Return (X, Y) of the center of cell containing provided text 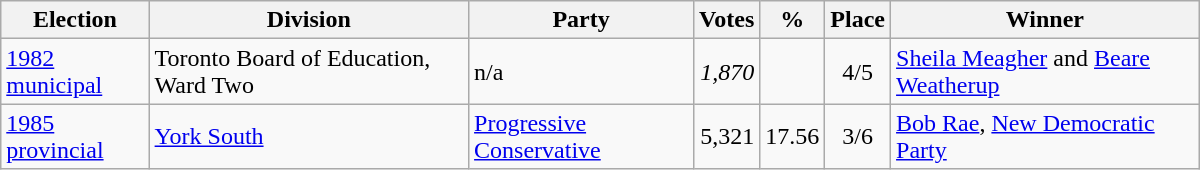
Place (858, 20)
Bob Rae, New Democratic Party (1046, 136)
1,870 (727, 72)
Progressive Conservative (582, 136)
York South (308, 136)
5,321 (727, 136)
17.56 (792, 136)
Division (308, 20)
Party (582, 20)
Sheila Meagher and Beare Weatherup (1046, 72)
n/a (582, 72)
Toronto Board of Education, Ward Two (308, 72)
3/6 (858, 136)
Winner (1046, 20)
1982 municipal (75, 72)
Election (75, 20)
4/5 (858, 72)
% (792, 20)
Votes (727, 20)
1985 provincial (75, 136)
